Locate the cell with the specified text and output its (x, y) center coordinate. 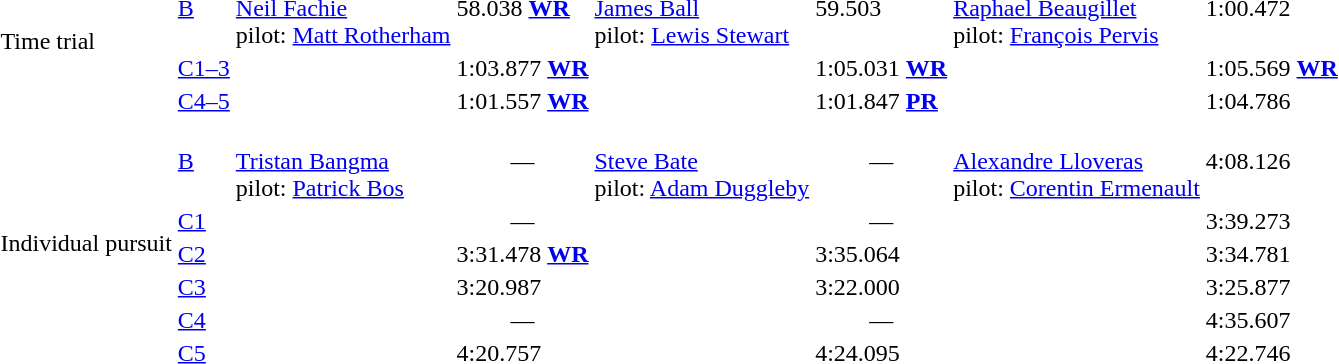
4:08.126 (1272, 161)
C1–3 (204, 68)
3:39.273 (1272, 221)
1:03.877 WR (522, 68)
1:01.847 PR (882, 101)
1:05.569 WR (1272, 68)
C4 (204, 320)
3:34.781 (1272, 254)
Tristan Bangma pilot: Patrick Bos (343, 161)
3:31.478 WR (522, 254)
3:25.877 (1272, 287)
1:04.786 (1272, 101)
3:35.064 (882, 254)
3:20.987 (522, 287)
C4–5 (204, 101)
B (204, 161)
Steve Bate pilot: Adam Duggleby (702, 161)
3:22.000 (882, 287)
C3 (204, 287)
1:05.031 WR (882, 68)
4:35.607 (1272, 320)
1:01.557 WR (522, 101)
C2 (204, 254)
C1 (204, 221)
Alexandre Lloveras pilot: Corentin Ermenault (1077, 161)
